Locate the cell with the specified text and output its [x, y] center coordinate. 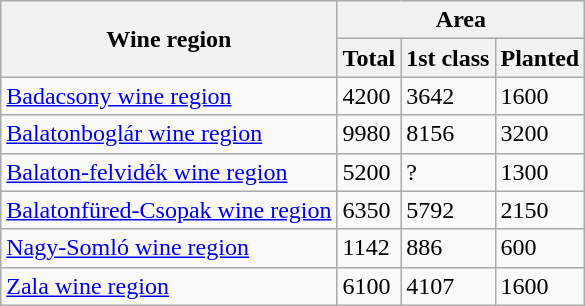
Total [369, 58]
Area [461, 20]
Balaton-felvidék wine region [169, 172]
1142 [369, 248]
Balatonboglár wine region [169, 134]
? [448, 172]
1st class [448, 58]
2150 [540, 210]
886 [448, 248]
8156 [448, 134]
Nagy-Somló wine region [169, 248]
5200 [369, 172]
6350 [369, 210]
Wine region [169, 39]
Zala wine region [169, 286]
Balatonfüred-Csopak wine region [169, 210]
3642 [448, 96]
4107 [448, 286]
5792 [448, 210]
1300 [540, 172]
Badacsony wine region [169, 96]
4200 [369, 96]
Planted [540, 58]
600 [540, 248]
9980 [369, 134]
6100 [369, 286]
3200 [540, 134]
